Search for the cell housing the specified text and yield its [X, Y] center coordinate. 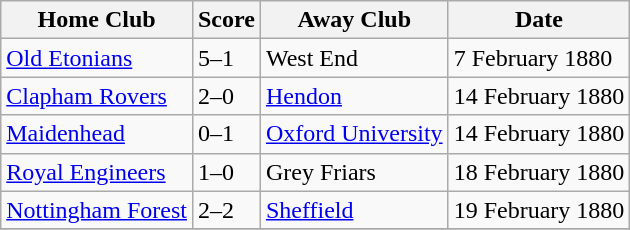
Maidenhead [97, 134]
Home Club [97, 20]
Date [539, 20]
1–0 [226, 172]
2–0 [226, 96]
Grey Friars [354, 172]
18 February 1880 [539, 172]
Oxford University [354, 134]
2–2 [226, 210]
Hendon [354, 96]
Score [226, 20]
5–1 [226, 58]
0–1 [226, 134]
7 February 1880 [539, 58]
Old Etonians [97, 58]
West End [354, 58]
Nottingham Forest [97, 210]
Sheffield [354, 210]
Clapham Rovers [97, 96]
Away Club [354, 20]
Royal Engineers [97, 172]
19 February 1880 [539, 210]
